Find where the given text appears and provide that cell's center as (X, Y) coordinate. 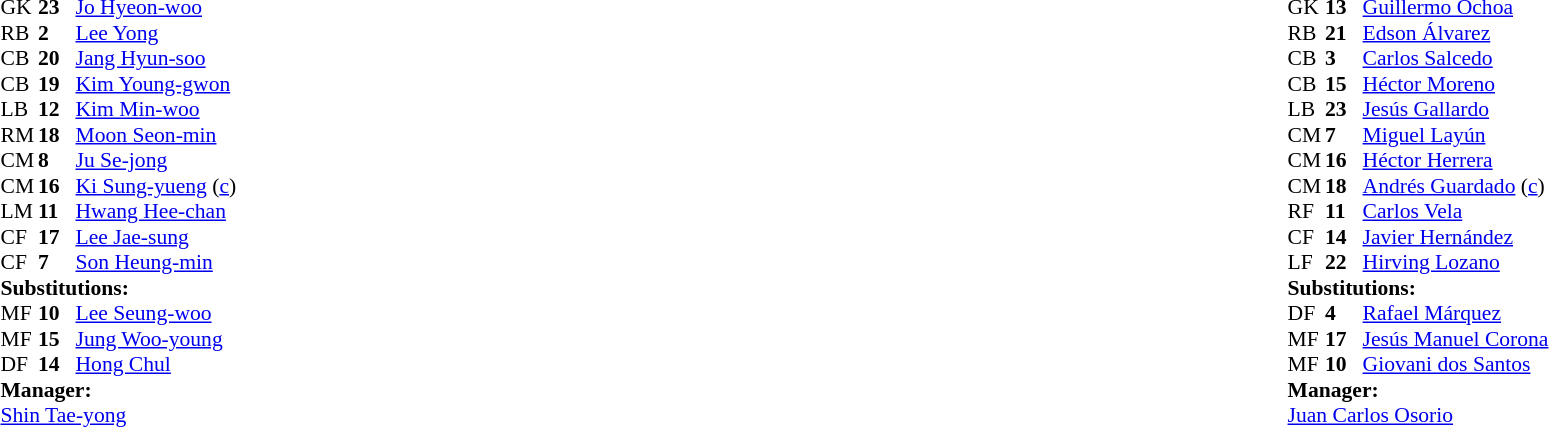
Miguel Layún (1456, 135)
8 (57, 161)
Andrés Guardado (c) (1456, 186)
21 (1344, 33)
Jesús Gallardo (1456, 109)
12 (57, 109)
Lee Yong (156, 33)
RF (1307, 211)
3 (1344, 59)
20 (57, 59)
Son Heung-min (156, 263)
Jesús Manuel Corona (1456, 339)
23 (1344, 109)
Javier Hernández (1456, 237)
Héctor Herrera (1456, 161)
Carlos Salcedo (1456, 59)
Ju Se-jong (156, 161)
Rafael Márquez (1456, 313)
LF (1307, 263)
LM (19, 211)
Jung Woo-young (156, 339)
Hirving Lozano (1456, 263)
Hwang Hee-chan (156, 211)
Héctor Moreno (1456, 84)
22 (1344, 263)
Moon Seon-min (156, 135)
Hong Chul (156, 365)
Giovani dos Santos (1456, 365)
19 (57, 84)
RM (19, 135)
2 (57, 33)
Lee Jae-sung (156, 237)
Kim Young-gwon (156, 84)
Jang Hyun-soo (156, 59)
Edson Álvarez (1456, 33)
Kim Min-woo (156, 109)
4 (1344, 313)
Carlos Vela (1456, 211)
Ki Sung-yueng (c) (156, 186)
Lee Seung-woo (156, 313)
